Pinpoint the cell where the given text exists, returning its (X, Y) midpoint coordinate. 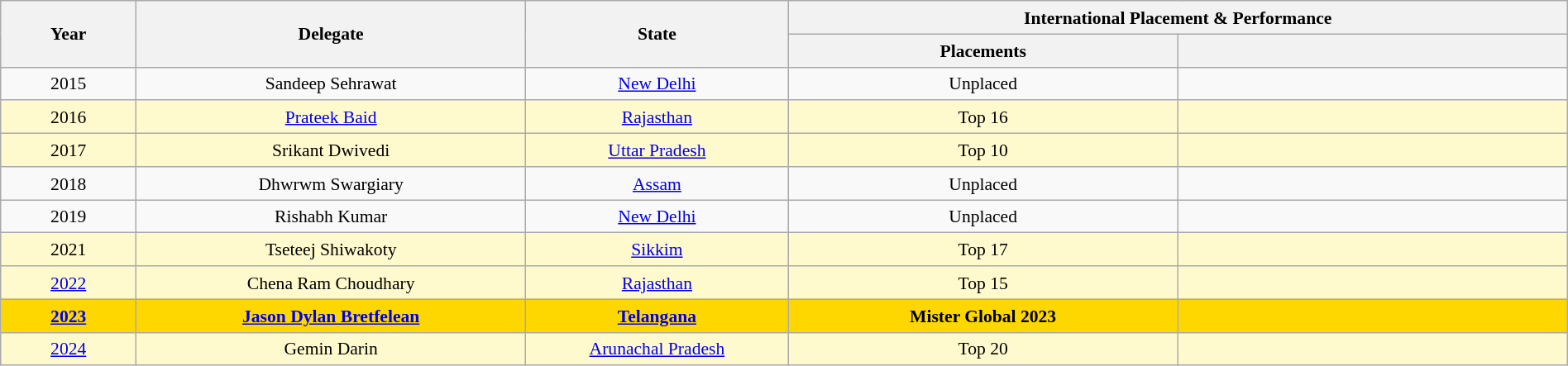
Arunachal Pradesh (657, 349)
Placements (982, 50)
Delegate (331, 34)
2023 (69, 316)
Year (69, 34)
Rishabh Kumar (331, 216)
2015 (69, 83)
Jason Dylan Bretfelean (331, 316)
2018 (69, 183)
Dhwrwm Swargiary (331, 183)
2016 (69, 117)
Chena Ram Choudhary (331, 283)
Prateek Baid (331, 117)
Top 16 (982, 117)
Top 20 (982, 349)
Telangana (657, 316)
State (657, 34)
2019 (69, 216)
Top 15 (982, 283)
Tseteej Shiwakoty (331, 250)
Sandeep Sehrawat (331, 83)
2021 (69, 250)
Assam (657, 183)
2024 (69, 349)
Uttar Pradesh (657, 150)
2022 (69, 283)
Gemin Darin (331, 349)
2017 (69, 150)
Top 10 (982, 150)
Srikant Dwivedi (331, 150)
International Placement & Performance (1178, 17)
Sikkim (657, 250)
Top 17 (982, 250)
Mister Global 2023 (982, 316)
